Return [x, y] of the center of cell containing provided text 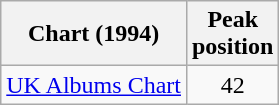
Chart (1994) [94, 34]
42 [232, 85]
UK Albums Chart [94, 85]
Peakposition [232, 34]
